Locate the cell with the specified text and output its [x, y] center coordinate. 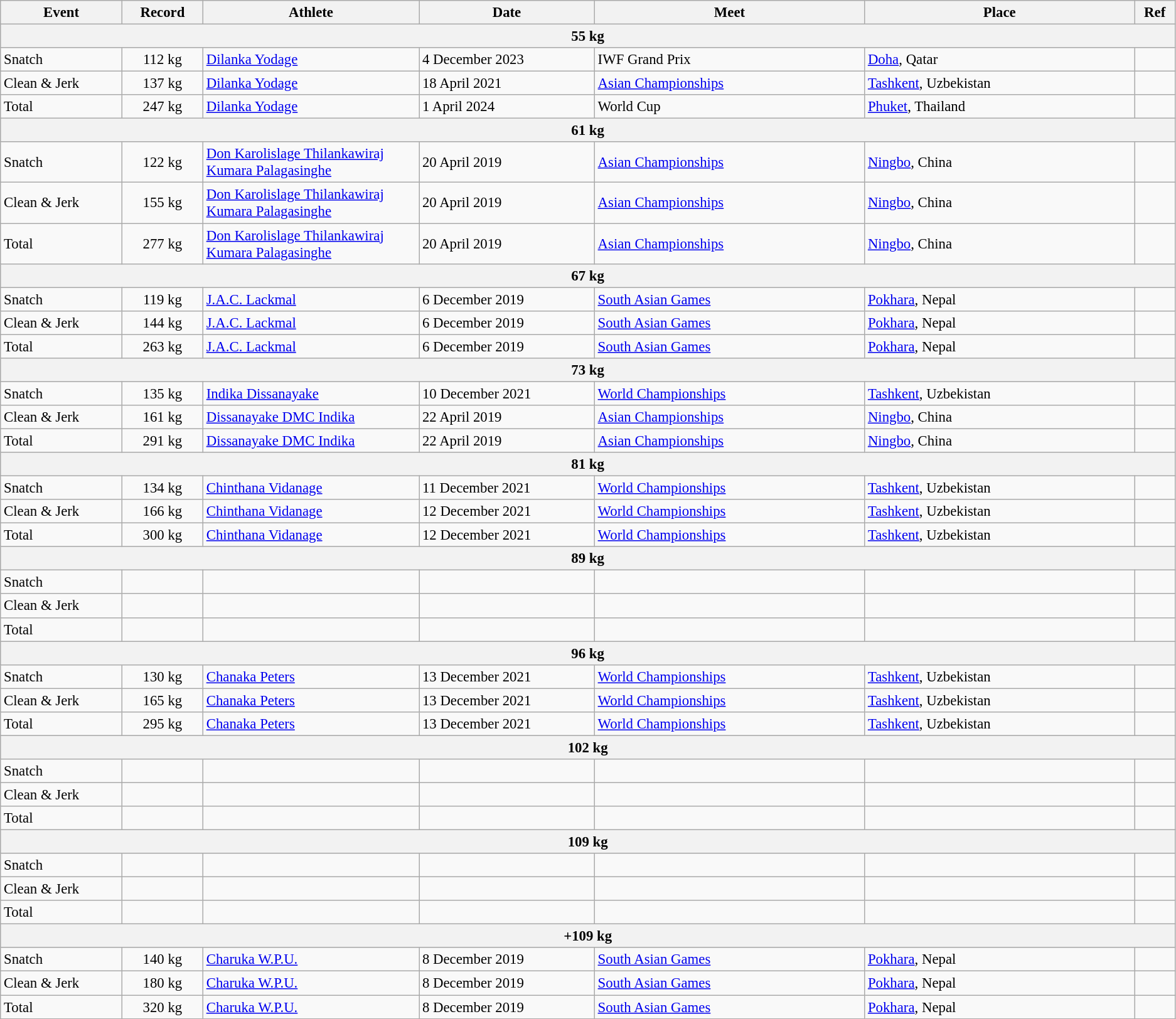
130 kg [162, 676]
Doha, Qatar [1000, 60]
Ref [1155, 13]
73 kg [588, 370]
291 kg [162, 440]
World Cup [729, 107]
247 kg [162, 107]
155 kg [162, 203]
102 kg [588, 747]
112 kg [162, 60]
Date [507, 13]
67 kg [588, 275]
89 kg [588, 558]
263 kg [162, 346]
61 kg [588, 131]
Record [162, 13]
137 kg [162, 83]
135 kg [162, 393]
180 kg [162, 983]
96 kg [588, 653]
166 kg [162, 511]
Meet [729, 13]
300 kg [162, 535]
11 December 2021 [507, 488]
140 kg [162, 959]
4 December 2023 [507, 60]
55 kg [588, 36]
18 April 2021 [507, 83]
295 kg [162, 724]
Place [1000, 13]
119 kg [162, 299]
1 April 2024 [507, 107]
161 kg [162, 417]
81 kg [588, 464]
122 kg [162, 162]
109 kg [588, 842]
144 kg [162, 323]
IWF Grand Prix [729, 60]
165 kg [162, 700]
277 kg [162, 243]
+109 kg [588, 936]
10 December 2021 [507, 393]
Indika Dissanayake [311, 393]
Athlete [311, 13]
Event [61, 13]
320 kg [162, 1007]
134 kg [162, 488]
Phuket, Thailand [1000, 107]
